Capture the cell that displays the provided text and extract its (x, y) central coordinate. 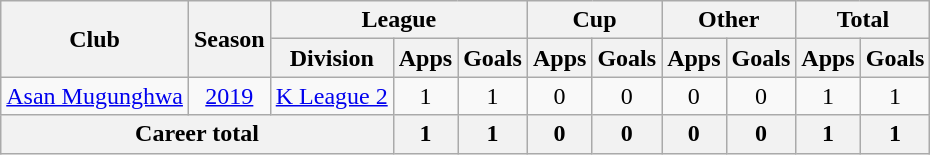
2019 (229, 96)
K League 2 (332, 96)
Total (863, 20)
League (398, 20)
Club (95, 39)
Career total (197, 134)
Other (729, 20)
Division (332, 58)
Asan Mugunghwa (95, 96)
Season (229, 39)
Cup (594, 20)
